Extract the (x, y) coordinate from the center of the cell holding the provided text.  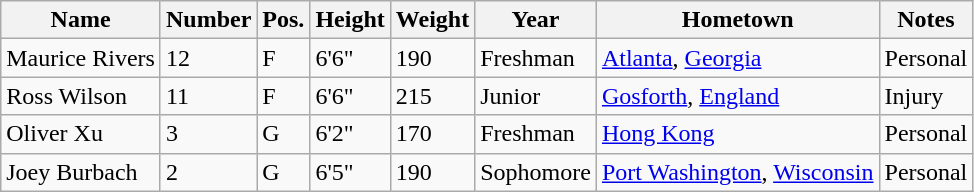
Sophomore (536, 172)
Injury (926, 96)
Junior (536, 96)
Maurice Rivers (81, 58)
Hong Kong (738, 134)
Ross Wilson (81, 96)
Year (536, 20)
Port Washington, Wisconsin (738, 172)
Number (208, 20)
Oliver Xu (81, 134)
12 (208, 58)
Height (350, 20)
3 (208, 134)
215 (432, 96)
Weight (432, 20)
6'2" (350, 134)
170 (432, 134)
Joey Burbach (81, 172)
Name (81, 20)
Pos. (284, 20)
6'5" (350, 172)
2 (208, 172)
Gosforth, England (738, 96)
Hometown (738, 20)
Notes (926, 20)
Atlanta, Georgia (738, 58)
11 (208, 96)
